Return [X, Y] of the center of cell containing provided text 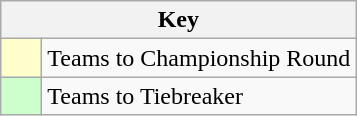
Teams to Championship Round [199, 58]
Teams to Tiebreaker [199, 96]
Key [178, 20]
